Provide the (X, Y) coordinate of the cell's center where the given text is located.  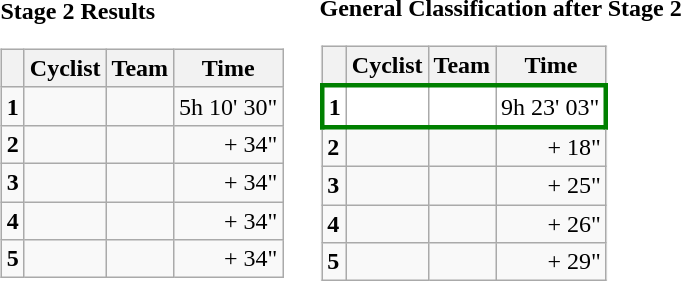
+ 18" (552, 147)
+ 29" (552, 262)
5h 10' 30" (228, 106)
9h 23' 03" (552, 106)
+ 26" (552, 223)
+ 25" (552, 185)
